Scan for the cell matching the given text and deliver its [x, y] coordinate at center. 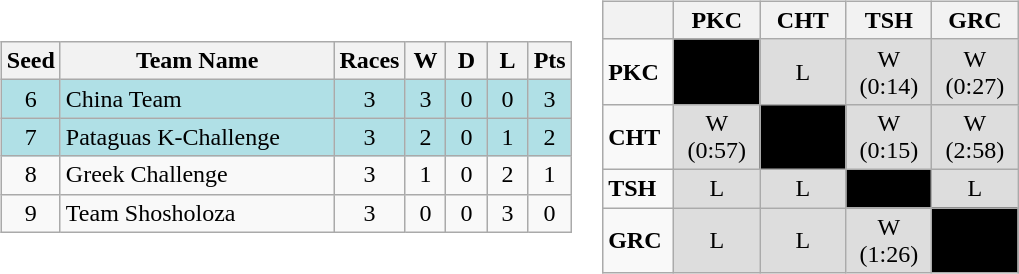
Team Shosholoza [197, 213]
Seed [30, 61]
Team Name [197, 61]
China Team [197, 99]
W (0:57) [717, 136]
W [426, 61]
W (1:26) [889, 240]
W (2:58) [975, 136]
8 [30, 175]
W (0:15) [889, 136]
D [466, 61]
W (0:27) [975, 72]
7 [30, 137]
W (0:14) [889, 72]
6 [30, 99]
Pataguas K-Challenge [197, 137]
Greek Challenge [197, 175]
Pts [550, 61]
Races [370, 61]
9 [30, 213]
